Search for the cell housing the specified text and yield its (X, Y) center coordinate. 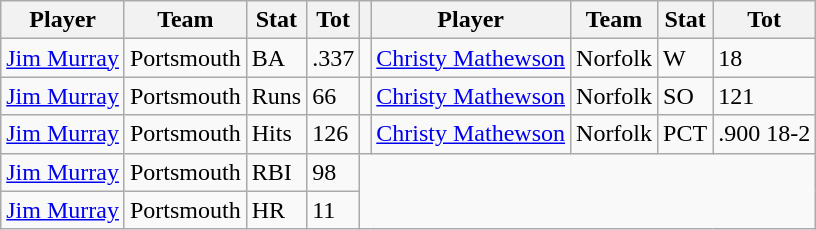
PCT (686, 134)
SO (686, 96)
121 (764, 96)
Hits (276, 134)
126 (334, 134)
RBI (276, 172)
BA (276, 58)
W (686, 58)
18 (764, 58)
Runs (276, 96)
66 (334, 96)
.337 (334, 58)
11 (334, 210)
.900 18-2 (764, 134)
98 (334, 172)
HR (276, 210)
